Search for the cell housing the specified text and yield its [X, Y] center coordinate. 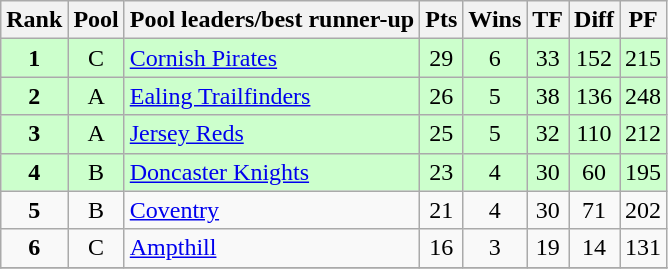
Diff [594, 20]
248 [644, 96]
Doncaster Knights [272, 172]
Coventry [272, 210]
16 [442, 248]
2 [34, 96]
Pts [442, 20]
1 [34, 58]
19 [548, 248]
212 [644, 134]
Pool [96, 20]
Pool leaders/best runner-up [272, 20]
PF [644, 20]
202 [644, 210]
21 [442, 210]
33 [548, 58]
TF [548, 20]
Ealing Trailfinders [272, 96]
Cornish Pirates [272, 58]
38 [548, 96]
14 [594, 248]
71 [594, 210]
26 [442, 96]
215 [644, 58]
32 [548, 134]
Wins [495, 20]
136 [594, 96]
Jersey Reds [272, 134]
Ampthill [272, 248]
131 [644, 248]
60 [594, 172]
Rank [34, 20]
25 [442, 134]
29 [442, 58]
195 [644, 172]
110 [594, 134]
152 [594, 58]
23 [442, 172]
